Return the [x, y] coordinate for the center point of the cell that contains the specified text.  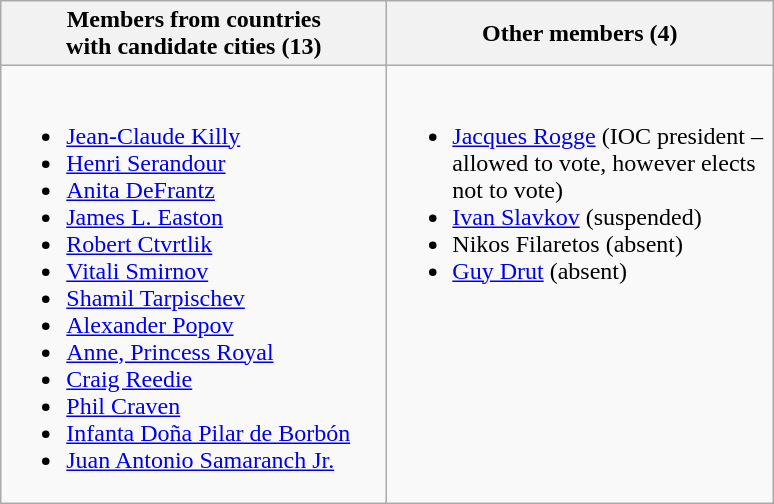
Members from countrieswith candidate cities (13) [194, 34]
Jacques Rogge (IOC president – allowed to vote, however elects not to vote) Ivan Slavkov (suspended) Nikos Filaretos (absent) Guy Drut (absent) [580, 284]
Other members (4) [580, 34]
